Detect which cell encompasses the target text, then output its [x, y] center coordinate. 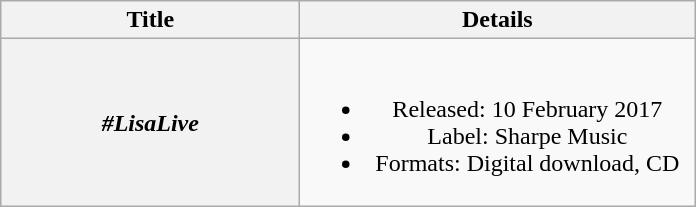
Title [150, 20]
Released: 10 February 2017Label: Sharpe MusicFormats: Digital download, CD [498, 122]
Details [498, 20]
#LisaLive [150, 122]
